Search for the cell housing the specified text and yield its [X, Y] center coordinate. 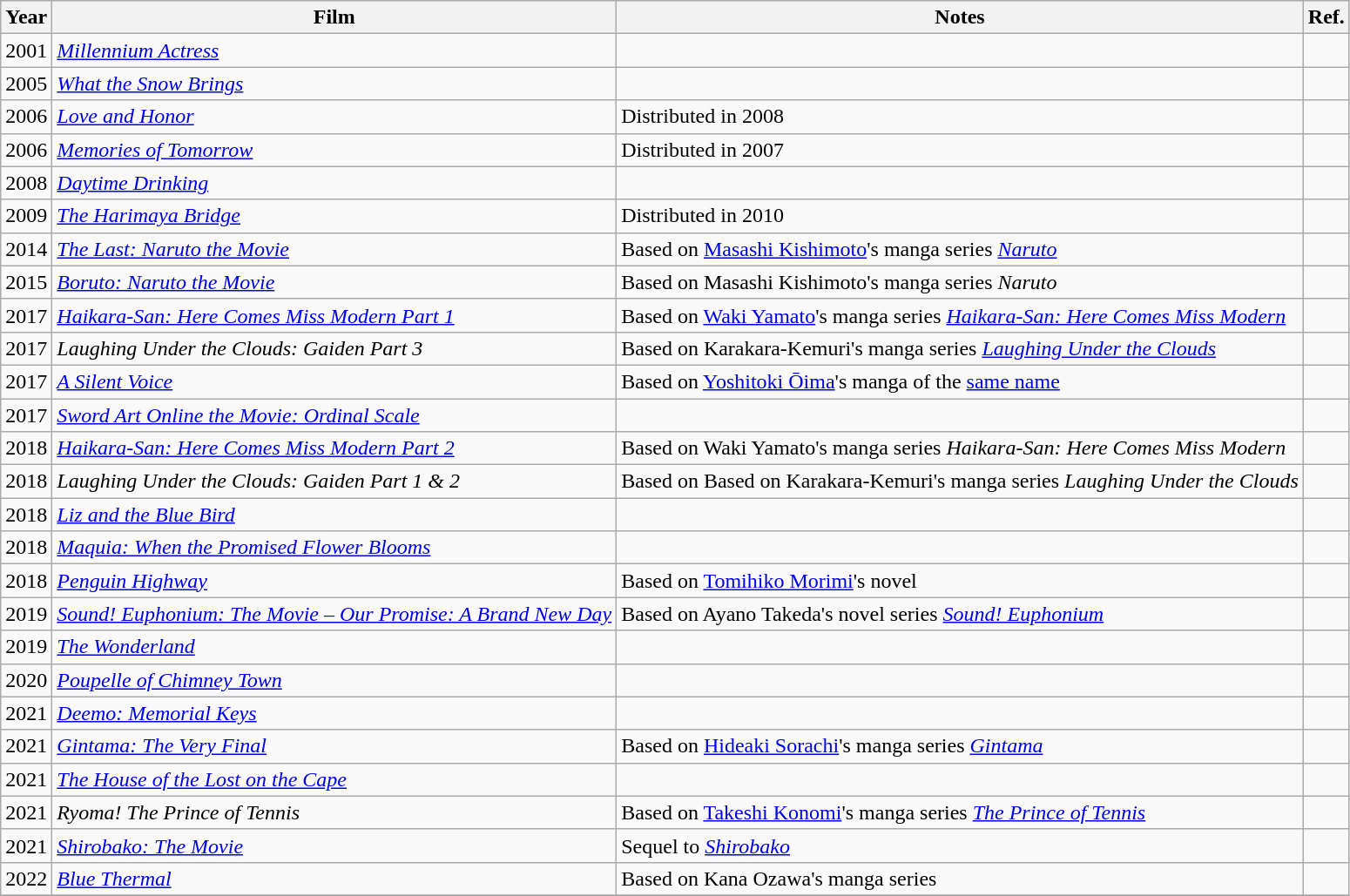
2014 [26, 249]
Poupelle of Chimney Town [334, 680]
Daytime Drinking [334, 183]
Shirobako: The Movie [334, 845]
2005 [26, 84]
A Silent Voice [334, 381]
What the Snow Brings [334, 84]
Year [26, 17]
Liz and the Blue Bird [334, 515]
Gintama: The Very Final [334, 746]
Penguin Highway [334, 581]
Based on Based on Karakara-Kemuri's manga series Laughing Under the Clouds [960, 482]
Laughing Under the Clouds: Gaiden Part 3 [334, 348]
The House of the Lost on the Cape [334, 779]
Deemo: Memorial Keys [334, 713]
Boruto: Naruto the Movie [334, 282]
Based on Tomihiko Morimi's novel [960, 581]
The Last: Naruto the Movie [334, 249]
Based on Ayano Takeda's novel series Sound! Euphonium [960, 614]
Based on Takeshi Konomi's manga series The Prince of Tennis [960, 812]
Distributed in 2008 [960, 117]
Distributed in 2007 [960, 150]
Haikara-San: Here Comes Miss Modern Part 1 [334, 315]
Ryoma! The Prince of Tennis [334, 812]
Blue Thermal [334, 879]
2008 [26, 183]
Ref. [1326, 17]
Sequel to Shirobako [960, 845]
2020 [26, 680]
Memories of Tomorrow [334, 150]
2015 [26, 282]
Based on Karakara-Kemuri's manga series Laughing Under the Clouds [960, 348]
Sound! Euphonium: The Movie – Our Promise: A Brand New Day [334, 614]
Notes [960, 17]
Love and Honor [334, 117]
The Wonderland [334, 647]
The Harimaya Bridge [334, 216]
2022 [26, 879]
Maquia: When the Promised Flower Blooms [334, 548]
Laughing Under the Clouds: Gaiden Part 1 & 2 [334, 482]
Sword Art Online the Movie: Ordinal Scale [334, 415]
Based on Yoshitoki Ōima's manga of the same name [960, 381]
2009 [26, 216]
Based on Kana Ozawa's manga series [960, 879]
2001 [26, 51]
Based on Hideaki Sorachi's manga series Gintama [960, 746]
Distributed in 2010 [960, 216]
Millennium Actress [334, 51]
Film [334, 17]
Haikara-San: Here Comes Miss Modern Part 2 [334, 448]
